From the cell containing the given text, extract its center point as [X, Y] coordinate. 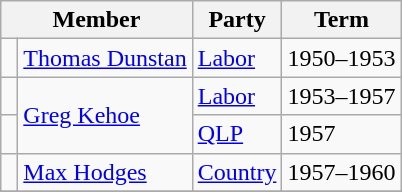
1957–1960 [342, 172]
QLP [237, 134]
1953–1957 [342, 96]
Greg Kehoe [105, 115]
Term [342, 20]
Max Hodges [105, 172]
Country [237, 172]
Party [237, 20]
1957 [342, 134]
1950–1953 [342, 58]
Thomas Dunstan [105, 58]
Member [96, 20]
